Scan for the cell matching the given text and deliver its [X, Y] coordinate at center. 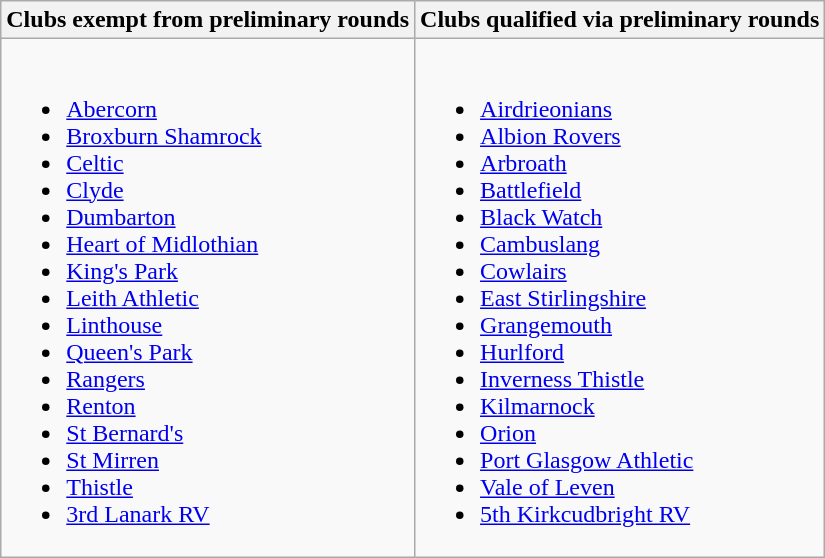
Clubs qualified via preliminary rounds [620, 20]
Clubs exempt from preliminary rounds [208, 20]
